From the cell containing the given text, extract its center point as (X, Y) coordinate. 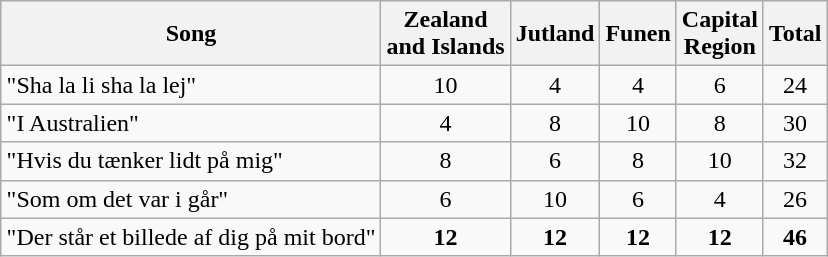
Song (191, 34)
24 (795, 85)
46 (795, 237)
32 (795, 161)
"Sha la li sha la lej" (191, 85)
Funen (638, 34)
Jutland (555, 34)
26 (795, 199)
"Der står et billede af dig på mit bord" (191, 237)
30 (795, 123)
Zealandand Islands (446, 34)
Total (795, 34)
"Hvis du tænker lidt på mig" (191, 161)
CapitalRegion (720, 34)
"Som om det var i går" (191, 199)
"I Australien" (191, 123)
